Scan for the cell matching the given text and deliver its (X, Y) coordinate at center. 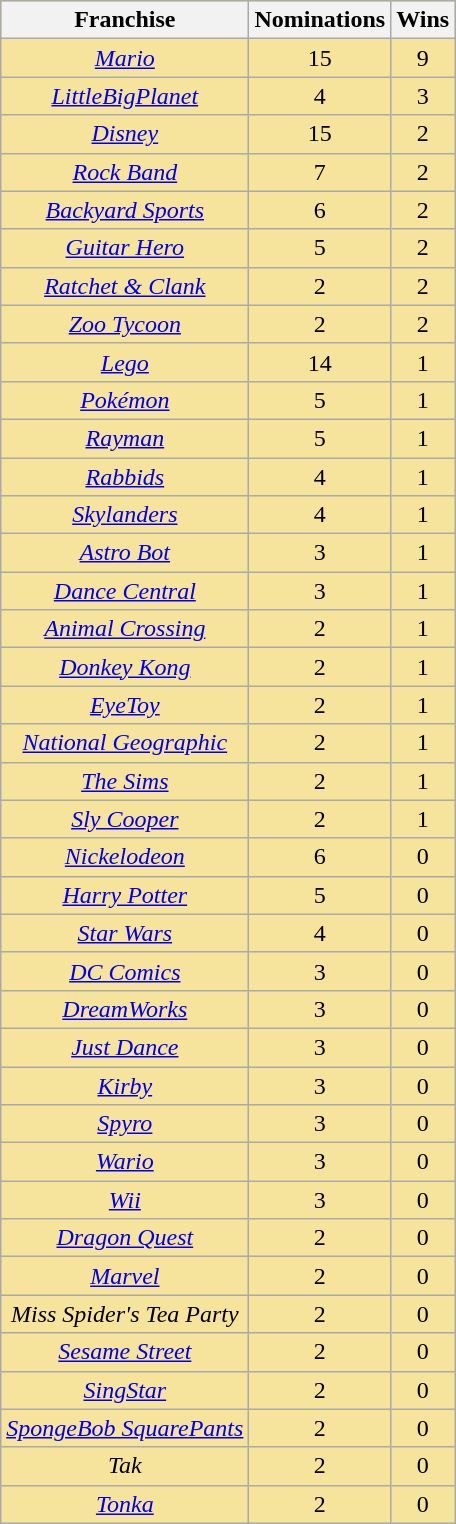
Lego (125, 362)
Backyard Sports (125, 210)
Tak (125, 1466)
Astro Bot (125, 553)
Nominations (320, 20)
Just Dance (125, 1047)
Rabbids (125, 477)
Donkey Kong (125, 667)
SpongeBob SquarePants (125, 1428)
Guitar Hero (125, 248)
LittleBigPlanet (125, 96)
Nickelodeon (125, 857)
Franchise (125, 20)
Kirby (125, 1085)
Skylanders (125, 515)
National Geographic (125, 743)
EyeToy (125, 705)
Mario (125, 58)
Animal Crossing (125, 629)
Disney (125, 134)
Sesame Street (125, 1352)
Pokémon (125, 400)
9 (423, 58)
Spyro (125, 1124)
The Sims (125, 781)
Wario (125, 1162)
Wii (125, 1200)
Rayman (125, 438)
SingStar (125, 1390)
Ratchet & Clank (125, 286)
Miss Spider's Tea Party (125, 1314)
Tonka (125, 1504)
Zoo Tycoon (125, 324)
7 (320, 172)
Marvel (125, 1276)
Wins (423, 20)
Rock Band (125, 172)
Dance Central (125, 591)
Harry Potter (125, 895)
Star Wars (125, 933)
Dragon Quest (125, 1238)
Sly Cooper (125, 819)
DreamWorks (125, 1009)
DC Comics (125, 971)
14 (320, 362)
